Detect which cell encompasses the target text, then output its [x, y] center coordinate. 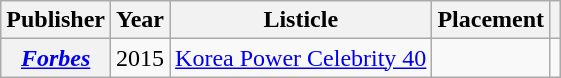
Korea Power Celebrity 40 [301, 58]
Forbes [56, 58]
Placement [491, 20]
Year [140, 20]
Listicle [301, 20]
Publisher [56, 20]
2015 [140, 58]
